Identify which cell holds the provided text, then report its [X, Y] central coordinate. 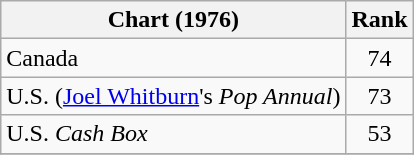
73 [380, 96]
Chart (1976) [174, 20]
74 [380, 58]
U.S. Cash Box [174, 134]
Canada [174, 58]
Rank [380, 20]
53 [380, 134]
U.S. (Joel Whitburn's Pop Annual) [174, 96]
